Locate the cell with the specified text and output its [x, y] center coordinate. 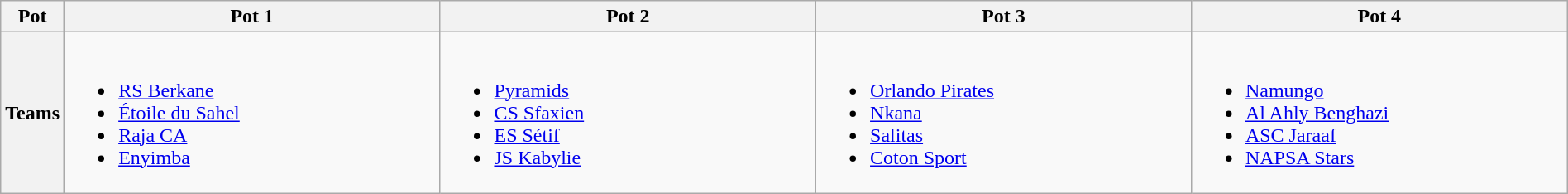
Pot [33, 17]
Pot 4 [1379, 17]
Orlando Pirates Nkana Salitas Coton Sport [1004, 113]
Pyramids CS Sfaxien ES Sétif JS Kabylie [629, 113]
Pot 3 [1004, 17]
Pot 1 [252, 17]
Namungo Al Ahly Benghazi ASC Jaraaf NAPSA Stars [1379, 113]
Pot 2 [629, 17]
Teams [33, 113]
RS Berkane Étoile du Sahel Raja CA Enyimba [252, 113]
